Determine the [X, Y] coordinate at the center of the cell enclosing the given text.  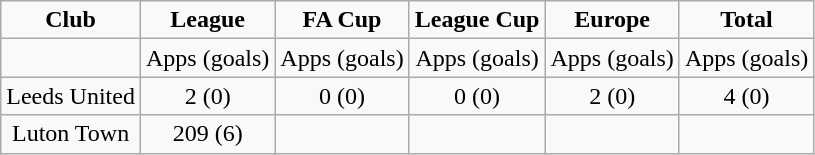
Europe [612, 20]
Leeds United [71, 96]
League Cup [477, 20]
Total [746, 20]
Club [71, 20]
Luton Town [71, 134]
209 (6) [207, 134]
League [207, 20]
FA Cup [342, 20]
4 (0) [746, 96]
